Determine the (x, y) coordinate at the center of the cell enclosing the given text.  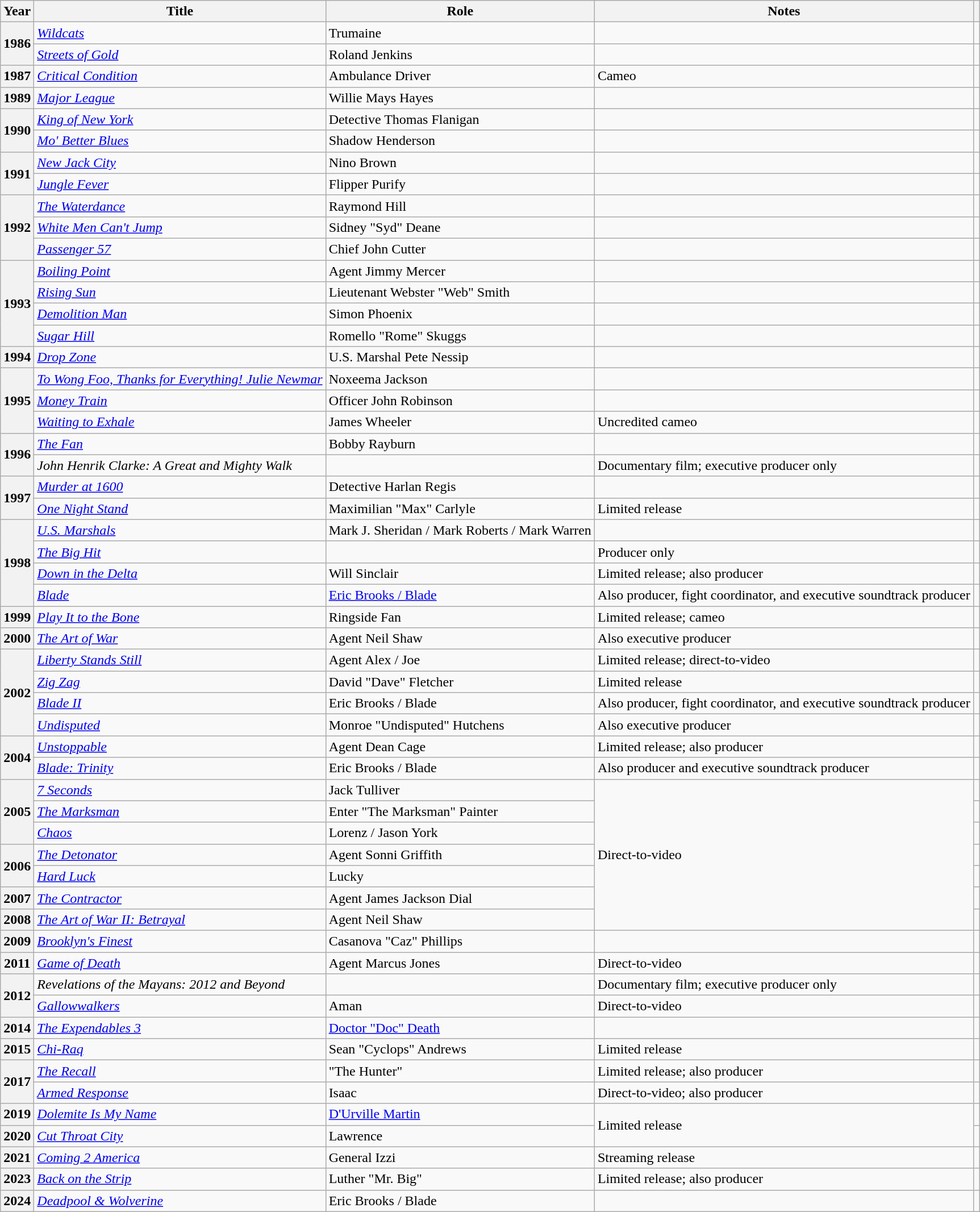
The Marksman (180, 811)
Bobby Rayburn (460, 444)
D'Urville Martin (460, 1114)
Isaac (460, 1093)
2006 (17, 865)
The Waterdance (180, 206)
Simon Phoenix (460, 314)
2014 (17, 1028)
Roland Jenkins (460, 55)
Blade: Trinity (180, 768)
Streaming release (784, 1157)
1987 (17, 76)
Detective Thomas Flanigan (460, 119)
The Detonator (180, 855)
Raymond Hill (460, 206)
Mo' Better Blues (180, 141)
General Izzi (460, 1157)
2012 (17, 996)
1993 (17, 303)
2023 (17, 1179)
New Jack City (180, 163)
1996 (17, 455)
2007 (17, 898)
John Henrik Clarke: A Great and Mighty Walk (180, 465)
Money Train (180, 401)
Sugar Hill (180, 336)
Dolemite Is My Name (180, 1114)
Play It to the Bone (180, 617)
Jack Tulliver (460, 790)
Demolition Man (180, 314)
1997 (17, 498)
Lucky (460, 876)
Back on the Strip (180, 1179)
Officer John Robinson (460, 401)
Unstoppable (180, 747)
Notes (784, 11)
Monroe "Undisputed" Hutchens (460, 725)
7 Seconds (180, 790)
Limited release; cameo (784, 617)
Enter "The Marksman" Painter (460, 811)
Chaos (180, 833)
Armed Response (180, 1093)
Noxeema Jackson (460, 379)
The Big Hit (180, 552)
Sean "Cyclops" Andrews (460, 1049)
1991 (17, 173)
U.S. Marshal Pete Nessip (460, 357)
Drop Zone (180, 357)
The Recall (180, 1071)
Flipper Purify (460, 184)
Producer only (784, 552)
Gallowwalkers (180, 1006)
Streets of Gold (180, 55)
Coming 2 America (180, 1157)
Waiting to Exhale (180, 422)
Luther "Mr. Big" (460, 1179)
2005 (17, 811)
The Contractor (180, 898)
Agent Dean Cage (460, 747)
Direct-to-video; also producer (784, 1093)
2021 (17, 1157)
Doctor "Doc" Death (460, 1028)
"The Hunter" (460, 1071)
2015 (17, 1049)
Hard Luck (180, 876)
Ambulance Driver (460, 76)
Cut Throat City (180, 1136)
David "Dave" Fletcher (460, 682)
2008 (17, 919)
Nino Brown (460, 163)
Romello "Rome" Skuggs (460, 336)
Lorenz / Jason York (460, 833)
2017 (17, 1082)
Blade (180, 595)
Zig Zag (180, 682)
1986 (17, 44)
Trumaine (460, 33)
Cameo (784, 76)
Wildcats (180, 33)
Undisputed (180, 725)
Casanova "Caz" Phillips (460, 941)
Mark J. Sheridan / Mark Roberts / Mark Warren (460, 530)
Game of Death (180, 963)
James Wheeler (460, 422)
Year (17, 11)
Chi-Raq (180, 1049)
Role (460, 11)
Revelations of the Mayans: 2012 and Beyond (180, 985)
Chief John Cutter (460, 249)
1995 (17, 401)
Rising Sun (180, 293)
Agent James Jackson Dial (460, 898)
Murder at 1600 (180, 487)
Deadpool & Wolverine (180, 1201)
Uncredited cameo (784, 422)
Ringside Fan (460, 617)
U.S. Marshals (180, 530)
1999 (17, 617)
Major League (180, 98)
Limited release; direct-to-video (784, 660)
The Art of War II: Betrayal (180, 919)
2000 (17, 639)
The Art of War (180, 639)
1998 (17, 563)
Title (180, 11)
King of New York (180, 119)
Agent Marcus Jones (460, 963)
2011 (17, 963)
Detective Harlan Regis (460, 487)
1990 (17, 130)
Critical Condition (180, 76)
Agent Alex / Joe (460, 660)
2019 (17, 1114)
To Wong Foo, Thanks for Everything! Julie Newmar (180, 379)
Jungle Fever (180, 184)
2009 (17, 941)
Lieutenant Webster "Web" Smith (460, 293)
Agent Sonni Griffith (460, 855)
Down in the Delta (180, 573)
2024 (17, 1201)
Lawrence (460, 1136)
White Men Can't Jump (180, 227)
Willie Mays Hayes (460, 98)
The Fan (180, 444)
Maximilian "Max" Carlyle (460, 509)
Aman (460, 1006)
Will Sinclair (460, 573)
2004 (17, 757)
One Night Stand (180, 509)
2002 (17, 693)
Blade II (180, 703)
Also producer and executive soundtrack producer (784, 768)
1994 (17, 357)
Sidney "Syd" Deane (460, 227)
Boiling Point (180, 271)
Shadow Henderson (460, 141)
Passenger 57 (180, 249)
Agent Jimmy Mercer (460, 271)
The Expendables 3 (180, 1028)
Liberty Stands Still (180, 660)
1989 (17, 98)
2020 (17, 1136)
Brooklyn's Finest (180, 941)
1992 (17, 227)
